Capture the cell that displays the provided text and extract its (X, Y) central coordinate. 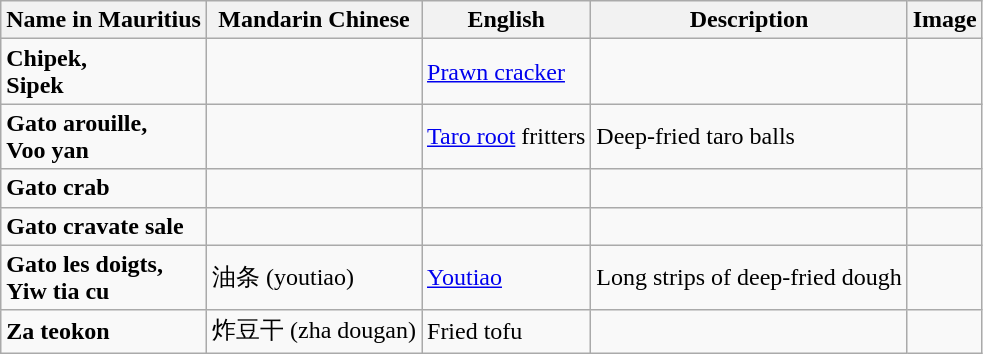
Mandarin Chinese (314, 20)
Gato crab (104, 188)
English (506, 20)
Chipek,Sipek (104, 72)
油条 (youtiao) (314, 278)
Fried tofu (506, 332)
Gato les doigts,Yiw tia cu (104, 278)
Name in Mauritius (104, 20)
Description (749, 20)
Gato arouille,Voo yan (104, 136)
Deep-fried taro balls (749, 136)
Za teokon (104, 332)
Long strips of deep-fried dough (749, 278)
Image (944, 20)
Gato cravate sale (104, 226)
炸豆干 (zha dougan) (314, 332)
Youtiao (506, 278)
Prawn cracker (506, 72)
Taro root fritters (506, 136)
